Capture the cell that displays the provided text and extract its (x, y) central coordinate. 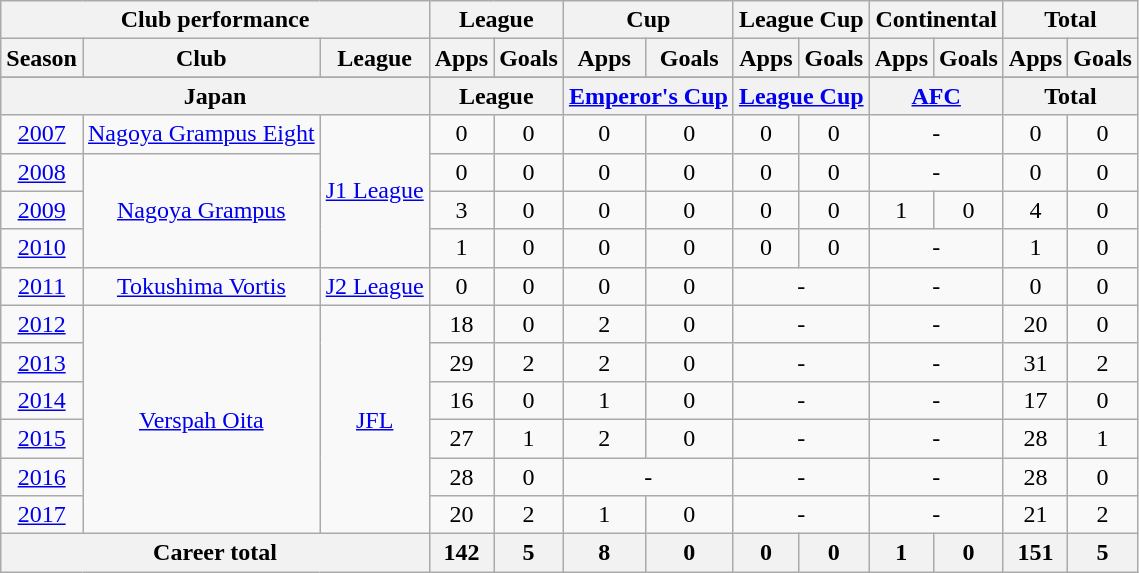
3 (461, 210)
Club performance (215, 20)
Nagoya Grampus (201, 210)
Nagoya Grampus Eight (201, 134)
29 (461, 362)
2016 (42, 477)
2007 (42, 134)
Club (201, 58)
Continental (936, 20)
21 (1035, 515)
2012 (42, 324)
Season (42, 58)
17 (1035, 400)
J2 League (374, 286)
J1 League (374, 191)
Cup (648, 20)
2010 (42, 248)
16 (461, 400)
142 (461, 553)
151 (1035, 553)
2009 (42, 210)
18 (461, 324)
Verspah Oita (201, 419)
27 (461, 438)
2015 (42, 438)
2017 (42, 515)
2008 (42, 172)
2013 (42, 362)
4 (1035, 210)
Career total (215, 553)
Emperor's Cup (648, 96)
Tokushima Vortis (201, 286)
8 (604, 553)
2014 (42, 400)
JFL (374, 419)
2011 (42, 286)
31 (1035, 362)
Japan (215, 96)
AFC (936, 96)
